Capture the cell that displays the provided text and extract its (x, y) central coordinate. 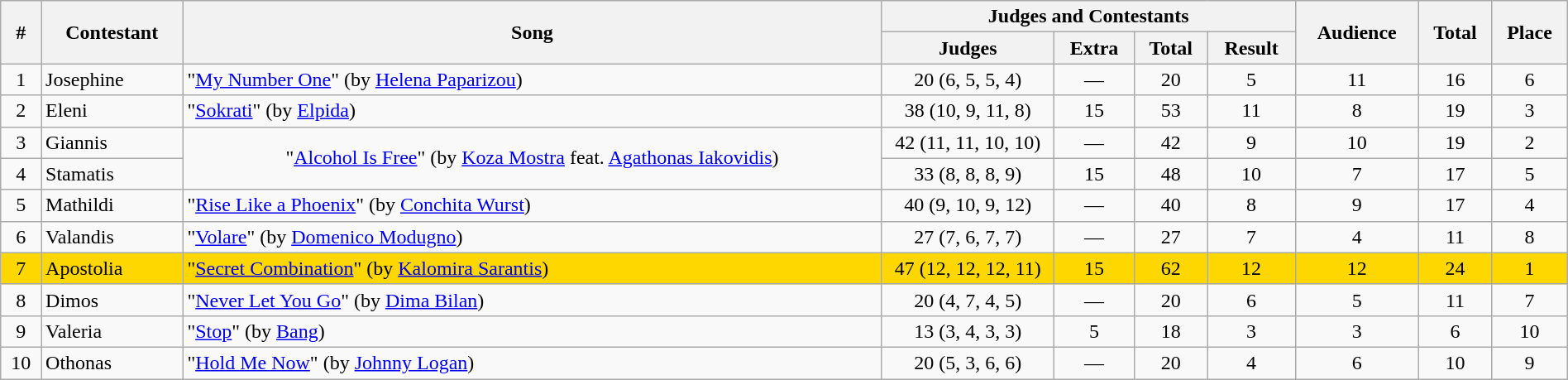
33 (8, 8, 8, 9) (968, 174)
20 (4, 7, 4, 5) (968, 300)
Mathildi (112, 205)
27 (7, 6, 7, 7) (968, 237)
53 (1170, 111)
Contestant (112, 32)
48 (1170, 174)
62 (1170, 268)
38 (10, 9, 11, 8) (968, 111)
Giannis (112, 142)
Stamatis (112, 174)
Dimos (112, 300)
"Sokrati" (by Elpida) (533, 111)
Song (533, 32)
42 (1170, 142)
20 (5, 3, 6, 6) (968, 363)
Apostolia (112, 268)
Audience (1356, 32)
"Stop" (by Bang) (533, 331)
"Secret Combination" (by Kalomira Sarantis) (533, 268)
47 (12, 12, 12, 11) (968, 268)
20 (6, 5, 5, 4) (968, 79)
13 (3, 4, 3, 3) (968, 331)
# (22, 32)
40 (9, 10, 9, 12) (968, 205)
24 (1455, 268)
Extra (1093, 48)
27 (1170, 237)
40 (1170, 205)
Josephine (112, 79)
"Alcohol Is Free" (by Koza Mostra feat. Agathonas Iakovidis) (533, 158)
Valandis (112, 237)
"Hold Me Now" (by Johnny Logan) (533, 363)
Judges (968, 48)
"Never Let You Go" (by Dima Bilan) (533, 300)
16 (1455, 79)
Place (1530, 32)
18 (1170, 331)
Othonas (112, 363)
"My Number One" (by Helena Paparizou) (533, 79)
Judges and Contestants (1088, 17)
Eleni (112, 111)
Valeria (112, 331)
"Rise Like a Phoenix" (by Conchita Wurst) (533, 205)
42 (11, 11, 10, 10) (968, 142)
Result (1251, 48)
"Volare" (by Domenico Modugno) (533, 237)
